Output the (x, y) coordinate of the center of the cell containing the given text.  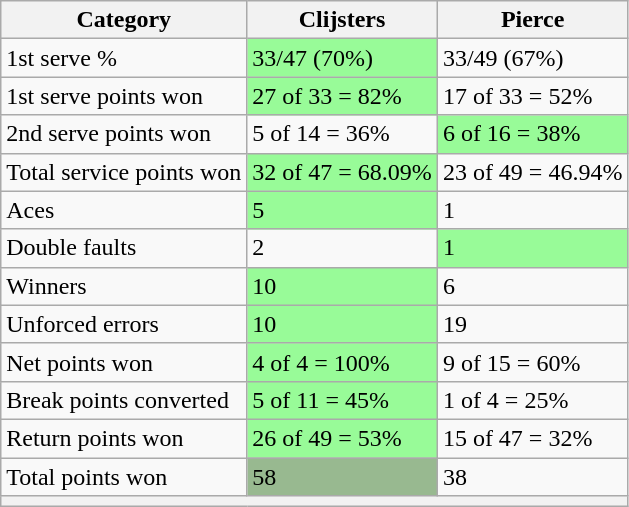
17 of 33 = 52% (532, 96)
5 of 14 = 36% (342, 134)
5 (342, 210)
Net points won (124, 362)
58 (342, 477)
6 of 16 = 38% (532, 134)
1st serve % (124, 58)
6 (532, 286)
Category (124, 20)
32 of 47 = 68.09% (342, 172)
38 (532, 477)
27 of 33 = 82% (342, 96)
Clijsters (342, 20)
Break points converted (124, 400)
1 of 4 = 25% (532, 400)
23 of 49 = 46.94% (532, 172)
Total service points won (124, 172)
15 of 47 = 32% (532, 438)
Aces (124, 210)
9 of 15 = 60% (532, 362)
2 (342, 248)
33/49 (67%) (532, 58)
Unforced errors (124, 324)
Winners (124, 286)
33/47 (70%) (342, 58)
Return points won (124, 438)
Double faults (124, 248)
4 of 4 = 100% (342, 362)
26 of 49 = 53% (342, 438)
2nd serve points won (124, 134)
Pierce (532, 20)
19 (532, 324)
1st serve points won (124, 96)
Total points won (124, 477)
5 of 11 = 45% (342, 400)
